Detect which cell encompasses the target text, then output its [X, Y] center coordinate. 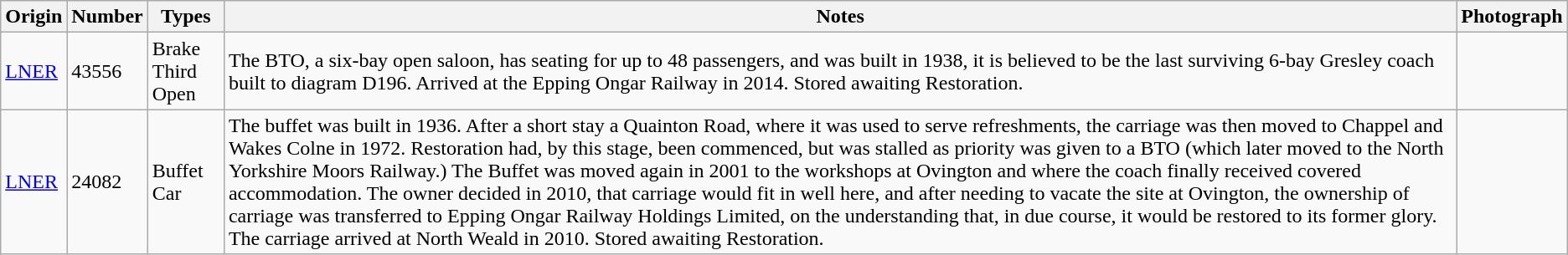
Buffet Car [186, 182]
Number [107, 17]
Notes [839, 17]
Brake Third Open [186, 71]
43556 [107, 71]
Types [186, 17]
Photograph [1512, 17]
24082 [107, 182]
Origin [34, 17]
